For the text-containing cell, return its midpoint in (x, y) coordinate format. 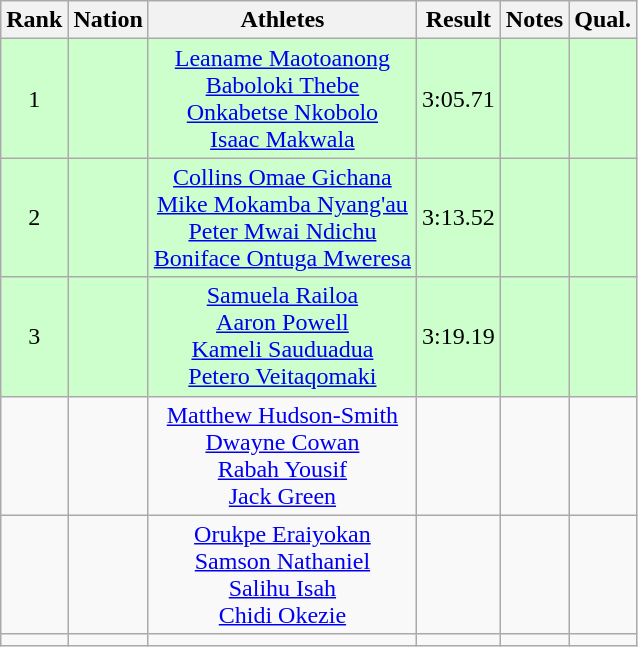
Leaname MaotoanongBaboloki ThebeOnkabetse NkoboloIsaac Makwala (282, 98)
Samuela RailoaAaron PowellKameli SauduaduaPetero Veitaqomaki (282, 336)
Rank (34, 20)
Qual. (603, 20)
3:13.52 (459, 218)
3:05.71 (459, 98)
2 (34, 218)
3:19.19 (459, 336)
Orukpe EraiyokanSamson NathanielSalihu IsahChidi Okezie (282, 574)
Result (459, 20)
Matthew Hudson-SmithDwayne CowanRabah YousifJack Green (282, 456)
Nation (108, 20)
1 (34, 98)
3 (34, 336)
Collins Omae GichanaMike Mokamba Nyang'auPeter Mwai NdichuBoniface Ontuga Mweresa (282, 218)
Athletes (282, 20)
Notes (534, 20)
